Determine the [X, Y] coordinate at the center of the cell enclosing the given text.  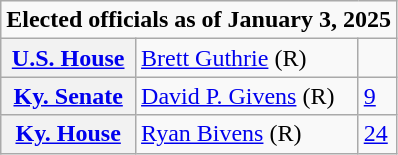
Elected officials as of January 3, 2025 [199, 20]
9 [377, 96]
24 [377, 134]
Ky. Senate [68, 96]
David P. Givens (R) [248, 96]
Brett Guthrie (R) [248, 58]
U.S. House [68, 58]
Ryan Bivens (R) [248, 134]
Ky. House [68, 134]
